Scan for the cell matching the given text and deliver its (x, y) coordinate at center. 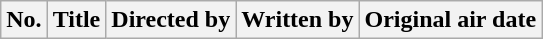
Directed by (171, 20)
Original air date (450, 20)
No. (24, 20)
Title (76, 20)
Written by (298, 20)
